From the cell containing the given text, extract its center point as (X, Y) coordinate. 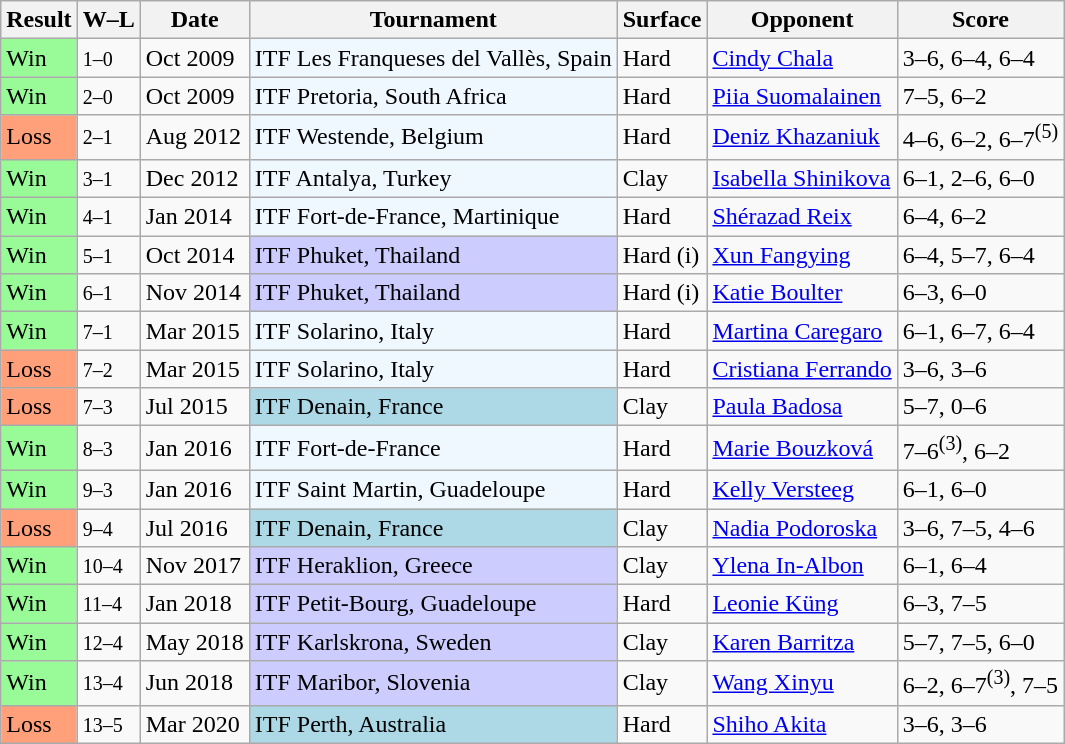
7–2 (108, 369)
Marie Bouzková (802, 448)
1–0 (108, 58)
4–6, 6–2, 6–7(5) (980, 138)
ITF Petit-Bourg, Guadeloupe (433, 604)
7–6(3), 6–2 (980, 448)
ITF Westende, Belgium (433, 138)
ITF Antalya, Turkey (433, 178)
Jan 2014 (194, 217)
Nov 2014 (194, 293)
ITF Les Franqueses del Vallès, Spain (433, 58)
Shiho Akita (802, 724)
13–5 (108, 724)
Score (980, 20)
6–1 (108, 293)
Opponent (802, 20)
Cindy Chala (802, 58)
ITF Fort-de-France, Martinique (433, 217)
ITF Perth, Australia (433, 724)
Isabella Shinikova (802, 178)
5–7, 0–6 (980, 407)
Shérazad Reix (802, 217)
Xun Fangying (802, 255)
5–1 (108, 255)
6–1, 6–4 (980, 566)
Tournament (433, 20)
Wang Xinyu (802, 684)
Leonie Küng (802, 604)
7–5, 6–2 (980, 96)
Date (194, 20)
10–4 (108, 566)
Kelly Versteeg (802, 489)
3–6, 6–4, 6–4 (980, 58)
3–1 (108, 178)
2–1 (108, 138)
Jan 2018 (194, 604)
Aug 2012 (194, 138)
6–1, 6–7, 6–4 (980, 331)
Jul 2015 (194, 407)
Nadia Podoroska (802, 528)
Katie Boulter (802, 293)
ITF Pretoria, South Africa (433, 96)
Result (39, 20)
5–7, 7–5, 6–0 (980, 642)
2–0 (108, 96)
6–2, 6–7(3), 7–5 (980, 684)
3–6, 7–5, 4–6 (980, 528)
Jul 2016 (194, 528)
Ylena In-Albon (802, 566)
Paula Badosa (802, 407)
ITF Heraklion, Greece (433, 566)
6–3, 7–5 (980, 604)
9–3 (108, 489)
6–4, 6–2 (980, 217)
7–3 (108, 407)
8–3 (108, 448)
ITF Maribor, Slovenia (433, 684)
Nov 2017 (194, 566)
Piia Suomalainen (802, 96)
Surface (662, 20)
9–4 (108, 528)
ITF Fort-de-France (433, 448)
Deniz Khazaniuk (802, 138)
ITF Karlskrona, Sweden (433, 642)
May 2018 (194, 642)
Jun 2018 (194, 684)
Oct 2014 (194, 255)
Mar 2020 (194, 724)
W–L (108, 20)
7–1 (108, 331)
6–4, 5–7, 6–4 (980, 255)
6–3, 6–0 (980, 293)
Karen Barritza (802, 642)
Martina Caregaro (802, 331)
ITF Saint Martin, Guadeloupe (433, 489)
Cristiana Ferrando (802, 369)
Dec 2012 (194, 178)
4–1 (108, 217)
11–4 (108, 604)
13–4 (108, 684)
6–1, 2–6, 6–0 (980, 178)
12–4 (108, 642)
6–1, 6–0 (980, 489)
